Return [X, Y] of the center of cell containing provided text 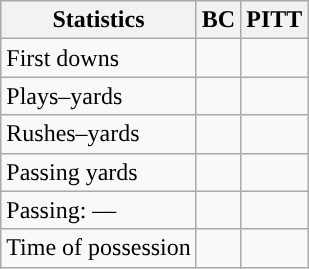
Time of possession [99, 248]
Passing yards [99, 172]
Plays–yards [99, 96]
Statistics [99, 20]
Rushes–yards [99, 134]
First downs [99, 58]
BC [218, 20]
Passing: –– [99, 210]
PITT [274, 20]
